Output the (x, y) coordinate of the center of the cell containing the given text.  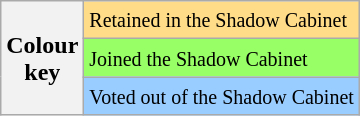
Voted out of the Shadow Cabinet (222, 96)
Colourkey (42, 58)
Joined the Shadow Cabinet (222, 58)
Retained in the Shadow Cabinet (222, 20)
